Output the (x, y) coordinate of the center of the cell containing the given text.  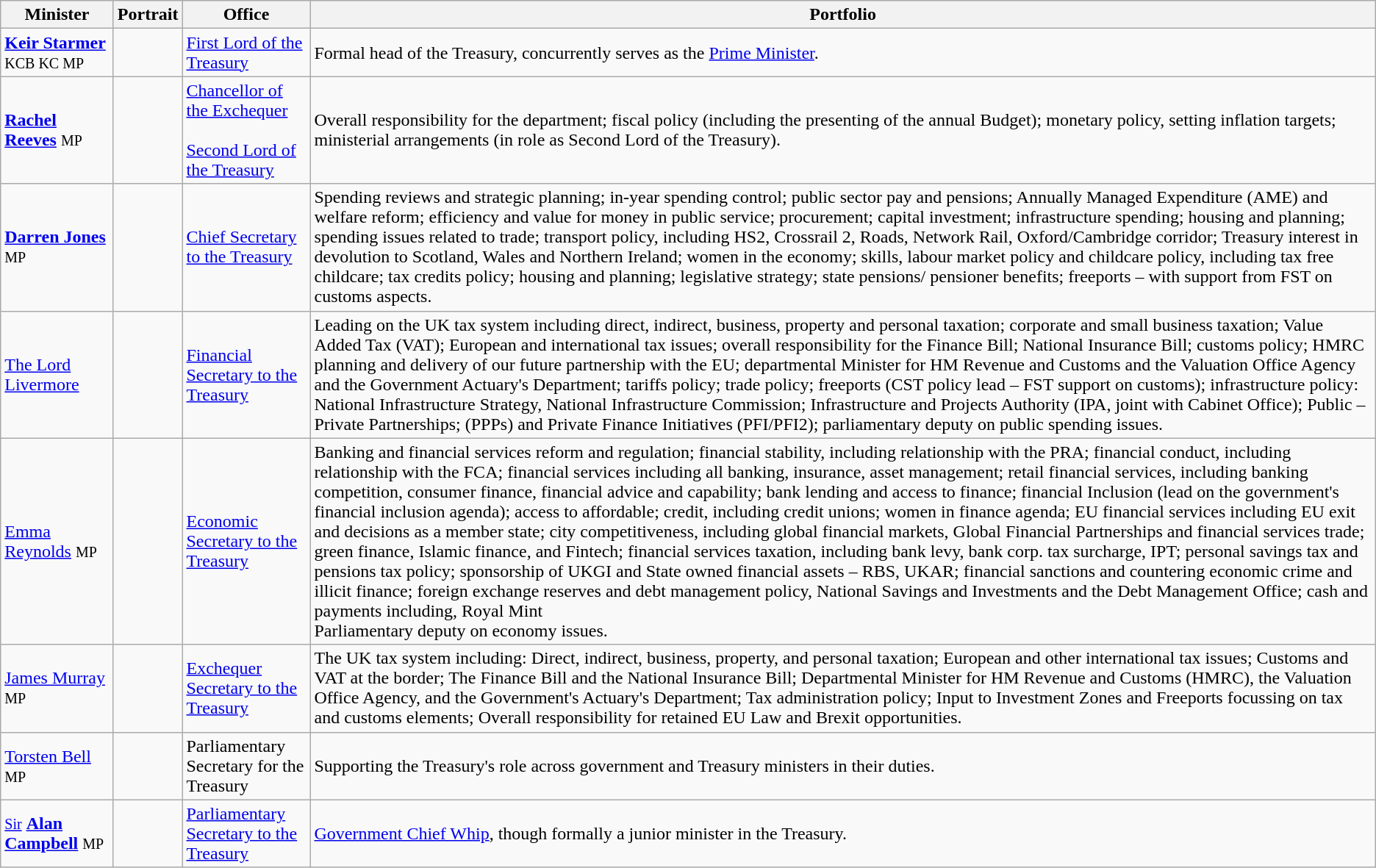
Supporting the Treasury's role across government and Treasury ministers in their duties. (842, 766)
First Lord of the Treasury (246, 53)
Chief Secretary to the Treasury (246, 247)
Emma Reynolds MP (57, 541)
Sir Alan Campbell MP (57, 833)
Exchequer Secretary to the Treasury (246, 688)
Minister (57, 15)
Rachel Reeves MP (57, 130)
Financial Secretary to the Treasury (246, 375)
Portrait (148, 15)
Portfolio (842, 15)
Darren Jones MP (57, 247)
James Murray MP (57, 688)
Parliamentary Secretary to the Treasury (246, 833)
Government Chief Whip, though formally a junior minister in the Treasury. (842, 833)
Office (246, 15)
Formal head of the Treasury, concurrently serves as the Prime Minister. (842, 53)
The Lord Livermore (57, 375)
Chancellor of the ExchequerSecond Lord of the Treasury (246, 130)
Keir Starmer KCB KC MP (57, 53)
Parliamentary Secretary for the Treasury (246, 766)
Economic Secretary to the Treasury (246, 541)
Torsten Bell MP (57, 766)
